Search for the cell housing the specified text and yield its [X, Y] center coordinate. 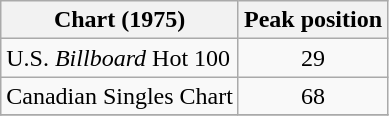
Chart (1975) [120, 20]
29 [312, 58]
U.S. Billboard Hot 100 [120, 58]
68 [312, 96]
Peak position [312, 20]
Canadian Singles Chart [120, 96]
